Pinpoint the cell where the given text exists, returning its [x, y] midpoint coordinate. 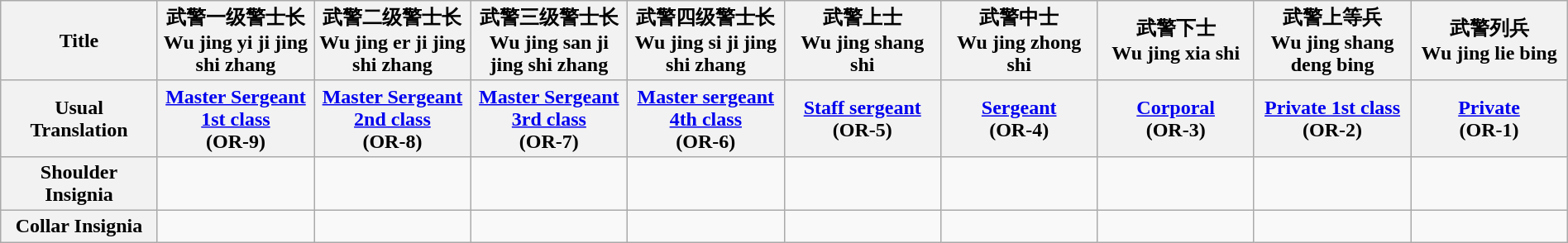
Usual Translation [79, 118]
武警列兵 Wu jing lie bing [1489, 41]
武警四级警士长 Wu jing si ji jing shi zhang [706, 41]
Corporal(OR-3) [1176, 118]
Shoulder Insignia [79, 183]
Sergeant(OR-4) [1019, 118]
Master Sergeant 2nd class(OR-8) [392, 118]
武警一级警士长 Wu jing yi ji jing shi zhang [235, 41]
武警中士 Wu jing zhong shi [1019, 41]
武警下士 Wu jing xia shi [1176, 41]
Master Sergeant 3rd class(OR-7) [549, 118]
Private(OR-1) [1489, 118]
武警三级警士长 Wu jing san ji jing shi zhang [549, 41]
Master Sergeant 1st class(OR-9) [235, 118]
Private 1st class(OR-2) [1331, 118]
武警二级警士长 Wu jing er ji jing shi zhang [392, 41]
武警上等兵 Wu jing shang deng bing [1331, 41]
Staff sergeant(OR-5) [862, 118]
武警上士 Wu jing shang shi [862, 41]
Collar Insignia [79, 226]
Master sergeant 4th class(OR-6) [706, 118]
Title [79, 41]
